Determine the [x, y] coordinate at the center of the cell enclosing the given text.  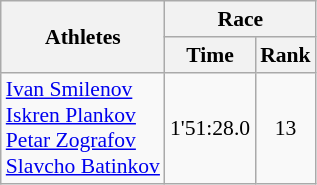
Athletes [83, 36]
Race [240, 19]
1'51:28.0 [210, 128]
Ivan SmilenovIskren PlankovPetar ZografovSlavcho Batinkov [83, 128]
Rank [286, 55]
Time [210, 55]
13 [286, 128]
